Detect which cell encompasses the target text, then output its [X, Y] center coordinate. 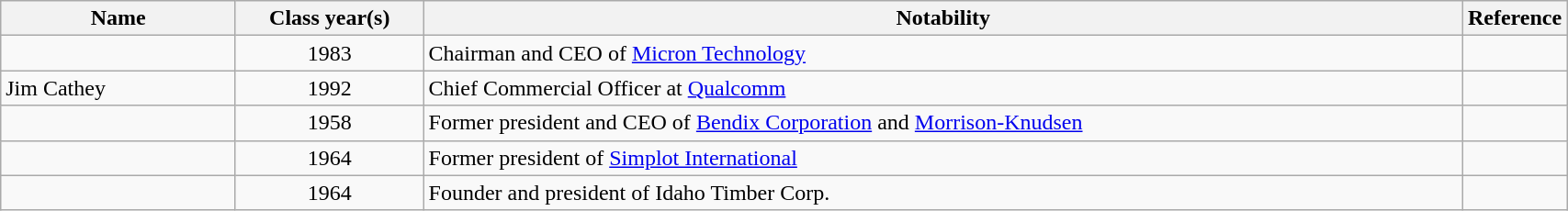
1992 [329, 88]
1958 [329, 123]
Former president of Simplot International [942, 158]
Chairman and CEO of Micron Technology [942, 53]
1983 [329, 53]
Class year(s) [329, 18]
Notability [942, 18]
Name [118, 18]
Chief Commercial Officer at Qualcomm [942, 88]
Jim Cathey [118, 88]
Former president and CEO of Bendix Corporation and Morrison-Knudsen [942, 123]
Founder and president of Idaho Timber Corp. [942, 193]
Reference [1514, 18]
